Return the (x, y) coordinate for the center point of the cell that contains the specified text.  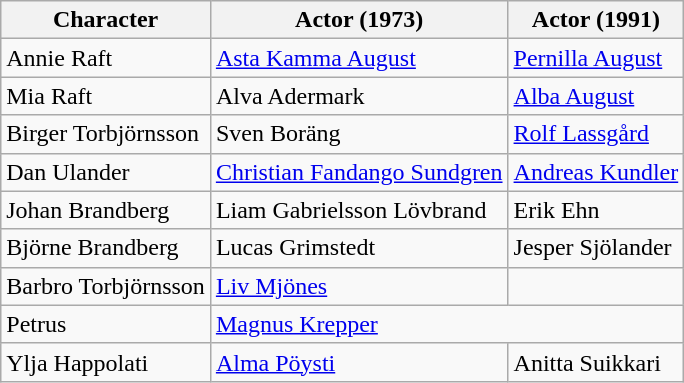
Mia Raft (106, 96)
Actor (1991) (596, 20)
Rolf Lassgård (596, 134)
Petrus (106, 324)
Character (106, 20)
Lucas Grimstedt (359, 248)
Alba August (596, 96)
Andreas Kundler (596, 172)
Anitta Suikkari (596, 362)
Annie Raft (106, 58)
Barbro Torbjörnsson (106, 286)
Actor (1973) (359, 20)
Christian Fandango Sundgren (359, 172)
Liam Gabrielsson Lövbrand (359, 210)
Magnus Krepper (446, 324)
Dan Ulander (106, 172)
Johan Brandberg (106, 210)
Jesper Sjölander (596, 248)
Ylja Happolati (106, 362)
Birger Torbjörnsson (106, 134)
Alva Adermark (359, 96)
Alma Pöysti (359, 362)
Sven Boräng (359, 134)
Björne Brandberg (106, 248)
Liv Mjönes (359, 286)
Pernilla August (596, 58)
Erik Ehn (596, 210)
Asta Kamma August (359, 58)
